Determine the (x, y) coordinate at the center of the cell enclosing the given text.  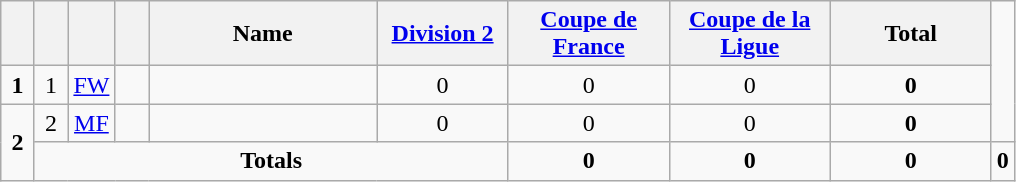
Division 2 (442, 34)
Total (910, 34)
Totals (271, 161)
MF (92, 123)
FW (92, 85)
Coupe de France (588, 34)
Name (262, 34)
Coupe de la Ligue (750, 34)
